Extract the [x, y] coordinate from the center of the cell holding the provided text.  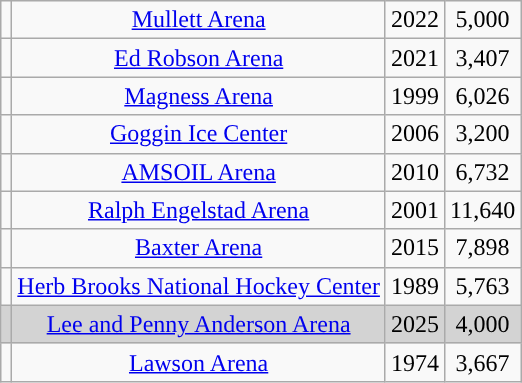
4,000 [483, 324]
2001 [414, 210]
1974 [414, 362]
6,026 [483, 96]
3,407 [483, 58]
2022 [414, 20]
7,898 [483, 248]
Lawson Arena [199, 362]
Lee and Penny Anderson Arena [199, 324]
2025 [414, 324]
1999 [414, 96]
Herb Brooks National Hockey Center [199, 286]
2006 [414, 134]
3,200 [483, 134]
5,763 [483, 286]
Magness Arena [199, 96]
11,640 [483, 210]
2021 [414, 58]
AMSOIL Arena [199, 172]
Goggin Ice Center [199, 134]
Mullett Arena [199, 20]
Baxter Arena [199, 248]
Ralph Engelstad Arena [199, 210]
3,667 [483, 362]
6,732 [483, 172]
5,000 [483, 20]
2015 [414, 248]
1989 [414, 286]
Ed Robson Arena [199, 58]
2010 [414, 172]
